For the text-containing cell, return its midpoint in (x, y) coordinate format. 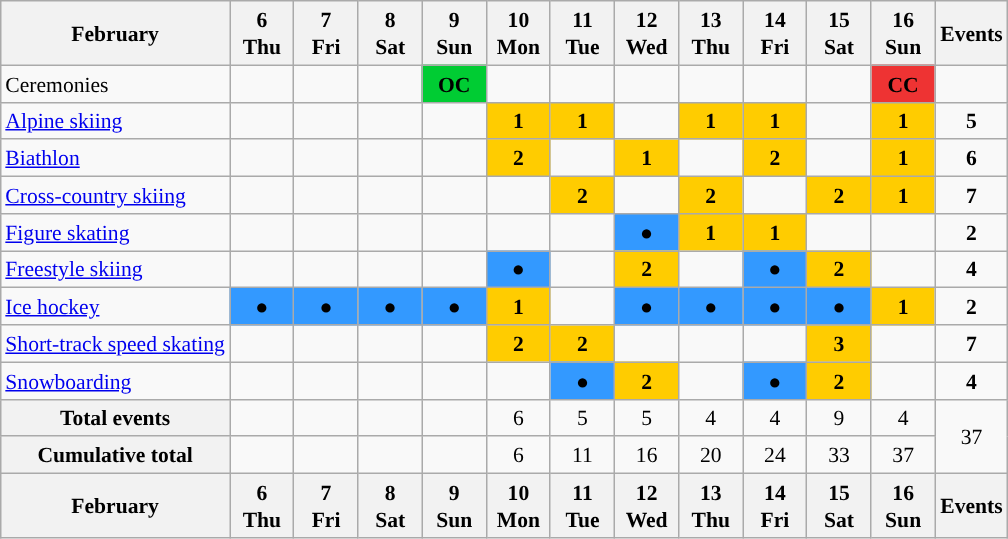
16 (647, 454)
Cross-country skiing (115, 194)
Freestyle skiing (115, 268)
11 (582, 454)
3 (839, 344)
Snowboarding (115, 380)
Ice hockey (115, 306)
Cumulative total (115, 454)
Figure skating (115, 232)
Ceremonies (115, 84)
9 (839, 418)
Biathlon (115, 158)
Total events (115, 418)
20 (711, 454)
33 (839, 454)
Alpine skiing (115, 120)
24 (775, 454)
CC (903, 84)
OC (454, 84)
Short-track speed skating (115, 344)
